Determine the [x, y] coordinate at the center of the cell enclosing the given text.  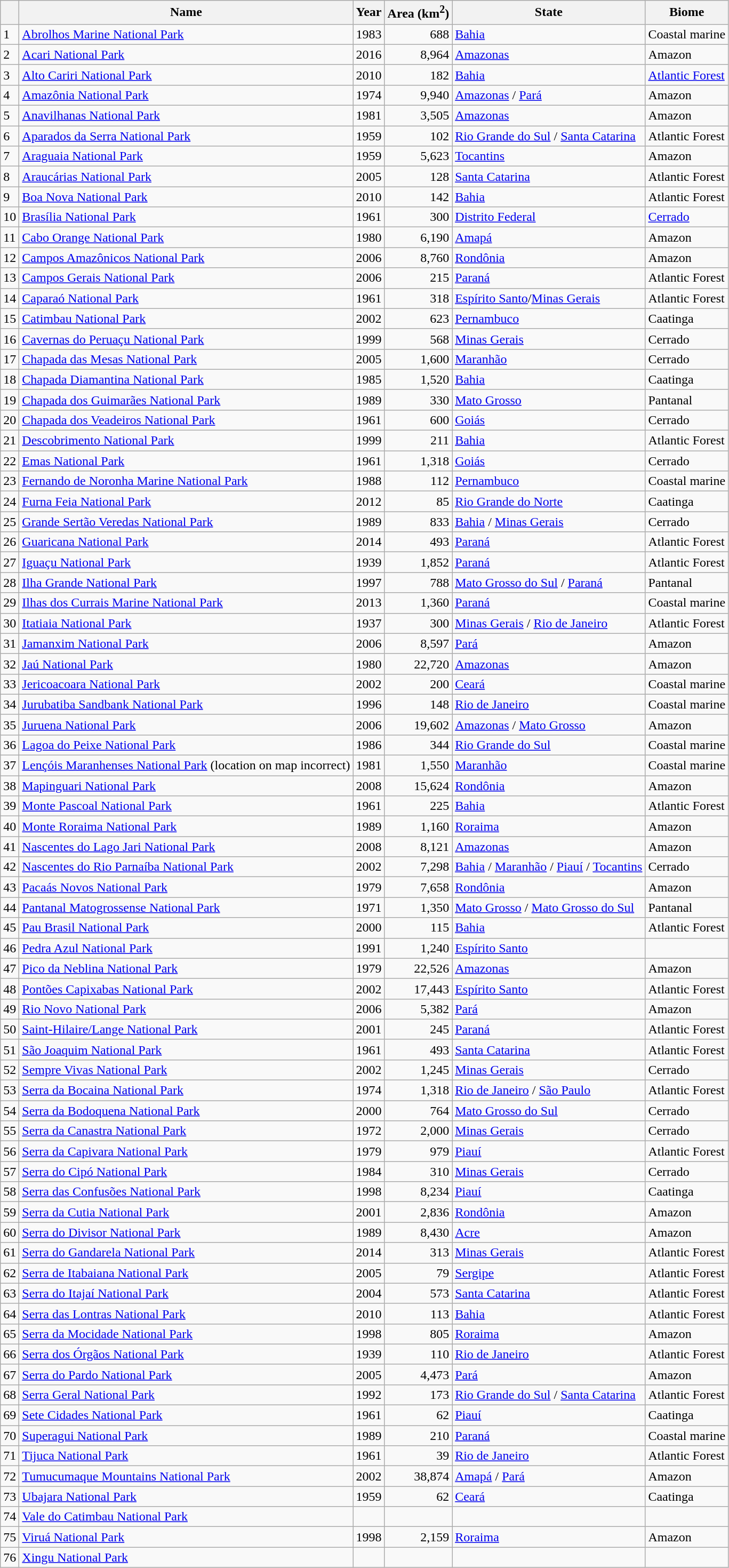
313 [418, 1253]
3,505 [418, 116]
113 [418, 1314]
Caparaó National Park [186, 298]
54 [10, 1111]
Campos Amazônicos National Park [186, 258]
102 [418, 136]
Aparados da Serra National Park [186, 136]
37 [10, 766]
8,430 [418, 1232]
573 [418, 1293]
979 [418, 1151]
2,836 [418, 1212]
6 [10, 136]
Amazonas / Mato Grosso [549, 725]
805 [418, 1334]
30 [10, 623]
4,473 [418, 1374]
245 [418, 1029]
79 [418, 1273]
1,360 [418, 603]
59 [10, 1212]
69 [10, 1415]
15 [10, 319]
22,720 [418, 664]
32 [10, 664]
Serra das Confusões National Park [186, 1192]
46 [10, 948]
31 [10, 643]
7,298 [418, 867]
49 [10, 1009]
112 [418, 481]
Brasília National Park [186, 217]
Anavilhanas National Park [186, 116]
Araucárias National Park [186, 177]
Emas National Park [186, 461]
6,190 [418, 237]
Monte Pascoal National Park [186, 806]
13 [10, 278]
Amapá [549, 237]
1,600 [418, 359]
16 [10, 339]
Campos Gerais National Park [186, 278]
1,245 [418, 1070]
8,760 [418, 258]
24 [10, 502]
1988 [369, 481]
36 [10, 745]
1986 [369, 745]
Pontões Capixabas National Park [186, 989]
Saint-Hilaire/Lange National Park [186, 1029]
Serra do Gandarela National Park [186, 1253]
Pico da Neblina National Park [186, 968]
Cavernas do Peruaçu National Park [186, 339]
Vale do Catimbau National Park [186, 1517]
600 [418, 420]
68 [10, 1395]
Area (km2) [418, 13]
27 [10, 562]
10 [10, 217]
Pau Brasil National Park [186, 928]
41 [10, 847]
344 [418, 745]
Abrolhos Marine National Park [186, 34]
Serra do Pardo National Park [186, 1374]
148 [418, 704]
2016 [369, 54]
225 [418, 806]
Pantanal Matogrossense National Park [186, 908]
1972 [369, 1131]
Ilhas dos Currais Marine National Park [186, 603]
Mato Grosso [549, 400]
66 [10, 1354]
Lençóis Maranhenses National Park (location on map incorrect) [186, 766]
2,159 [418, 1537]
47 [10, 968]
1997 [369, 583]
Serra da Bodoquena National Park [186, 1111]
Serra da Mocidade National Park [186, 1334]
Serra do Cipó National Park [186, 1172]
Ilha Grande National Park [186, 583]
52 [10, 1070]
44 [10, 908]
Araguaia National Park [186, 156]
63 [10, 1293]
75 [10, 1537]
182 [418, 75]
8 [10, 177]
51 [10, 1049]
Nascentes do Rio Parnaíba National Park [186, 867]
7,658 [418, 887]
71 [10, 1456]
Cabo Orange National Park [186, 237]
61 [10, 1253]
65 [10, 1334]
19 [10, 400]
Acari National Park [186, 54]
23 [10, 481]
Rio Novo National Park [186, 1009]
38 [10, 786]
74 [10, 1517]
Rio Grande do Norte [549, 502]
Distrito Federal [549, 217]
Alto Cariri National Park [186, 75]
45 [10, 928]
14 [10, 298]
State [549, 13]
8,234 [418, 1192]
1984 [369, 1172]
Jamanxim National Park [186, 643]
1996 [369, 704]
76 [10, 1557]
128 [418, 177]
38,874 [418, 1476]
64 [10, 1314]
Biome [687, 13]
Mato Grosso do Sul [549, 1111]
Tocantins [549, 156]
Juruena National Park [186, 725]
8,964 [418, 54]
50 [10, 1029]
43 [10, 887]
Tijuca National Park [186, 1456]
53 [10, 1091]
Serra do Divisor National Park [186, 1232]
Serra da Capivara National Park [186, 1151]
330 [418, 400]
Rio Grande do Sul [549, 745]
Serra da Canastra National Park [186, 1131]
1,350 [418, 908]
Chapada Diamantina National Park [186, 379]
34 [10, 704]
833 [418, 522]
110 [418, 1354]
210 [418, 1436]
Jurubatiba Sandbank National Park [186, 704]
17,443 [418, 989]
Superagui National Park [186, 1436]
Descobrimento National Park [186, 441]
115 [418, 928]
1,240 [418, 948]
Amazonas / Pará [549, 95]
2,000 [418, 1131]
8,121 [418, 847]
Year [369, 13]
Catimbau National Park [186, 319]
Grande Sertão Veredas National Park [186, 522]
Pacaás Novos National Park [186, 887]
Sergipe [549, 1273]
57 [10, 1172]
4 [10, 95]
3 [10, 75]
22 [10, 461]
42 [10, 867]
2013 [369, 603]
1 [10, 34]
17 [10, 359]
Sempre Vivas National Park [186, 1070]
Serra Geral National Park [186, 1395]
72 [10, 1476]
1937 [369, 623]
Furna Feia National Park [186, 502]
1,520 [418, 379]
764 [418, 1111]
Tumucumaque Mountains National Park [186, 1476]
1992 [369, 1395]
Iguaçu National Park [186, 562]
Nascentes do Lago Jari National Park [186, 847]
Jaú National Park [186, 664]
15,624 [418, 786]
215 [418, 278]
Boa Nova National Park [186, 197]
788 [418, 583]
8,597 [418, 643]
5,623 [418, 156]
9,940 [418, 95]
26 [10, 542]
29 [10, 603]
18 [10, 379]
33 [10, 684]
Lagoa do Peixe National Park [186, 745]
Chapada das Mesas National Park [186, 359]
1991 [369, 948]
Fernando de Noronha Marine National Park [186, 481]
9 [10, 197]
Jericoacoara National Park [186, 684]
35 [10, 725]
12 [10, 258]
Itatiaia National Park [186, 623]
21 [10, 441]
7 [10, 156]
56 [10, 1151]
310 [418, 1172]
Serra de Itabaiana National Park [186, 1273]
Xingu National Park [186, 1557]
70 [10, 1436]
Serra das Lontras National Park [186, 1314]
2012 [369, 502]
85 [418, 502]
67 [10, 1374]
1,160 [418, 826]
28 [10, 583]
Sete Cidades National Park [186, 1415]
11 [10, 237]
Monte Roraima National Park [186, 826]
5,382 [418, 1009]
Espírito Santo/Minas Gerais [549, 298]
Mapinguari National Park [186, 786]
48 [10, 989]
5 [10, 116]
40 [10, 826]
2 [10, 54]
19,602 [418, 725]
Amazônia National Park [186, 95]
Amapá / Pará [549, 1476]
Guaricana National Park [186, 542]
Mato Grosso do Sul / Paraná [549, 583]
Chapada dos Guimarães National Park [186, 400]
Bahia / Minas Gerais [549, 522]
73 [10, 1497]
58 [10, 1192]
Acre [549, 1232]
1985 [369, 379]
Mato Grosso / Mato Grosso do Sul [549, 908]
Minas Gerais / Rio de Janeiro [549, 623]
1983 [369, 34]
Rio de Janeiro / São Paulo [549, 1091]
688 [418, 34]
Serra da Cutia National Park [186, 1212]
22,526 [418, 968]
Ubajara National Park [186, 1497]
2004 [369, 1293]
200 [418, 684]
60 [10, 1232]
55 [10, 1131]
Viruá National Park [186, 1537]
623 [418, 319]
Serra do Itajaí National Park [186, 1293]
Name [186, 13]
São Joaquim National Park [186, 1049]
20 [10, 420]
Pedra Azul National Park [186, 948]
Chapada dos Veadeiros National Park [186, 420]
1,852 [418, 562]
Bahia / Maranhão / Piauí / Tocantins [549, 867]
568 [418, 339]
Serra da Bocaina National Park [186, 1091]
1,550 [418, 766]
Serra dos Órgãos National Park [186, 1354]
1971 [369, 908]
142 [418, 197]
318 [418, 298]
211 [418, 441]
173 [418, 1395]
25 [10, 522]
